Identify which cell holds the provided text, then report its (x, y) central coordinate. 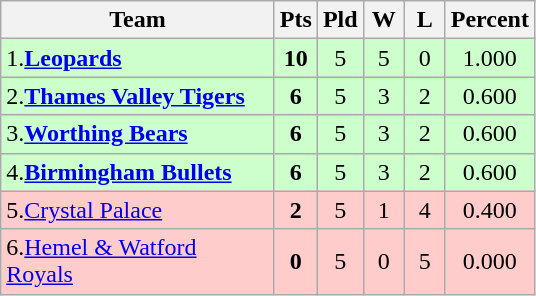
Pts (296, 20)
10 (296, 58)
5.Crystal Palace (138, 210)
2.Thames Valley Tigers (138, 96)
Percent (490, 20)
L (424, 20)
W (384, 20)
3.Worthing Bears (138, 134)
1.Leopards (138, 58)
Pld (340, 20)
1 (384, 210)
6.Hemel & Watford Royals (138, 262)
Team (138, 20)
0.000 (490, 262)
1.000 (490, 58)
4.Birmingham Bullets (138, 172)
4 (424, 210)
0.400 (490, 210)
